Return (X, Y) of the center of cell containing provided text 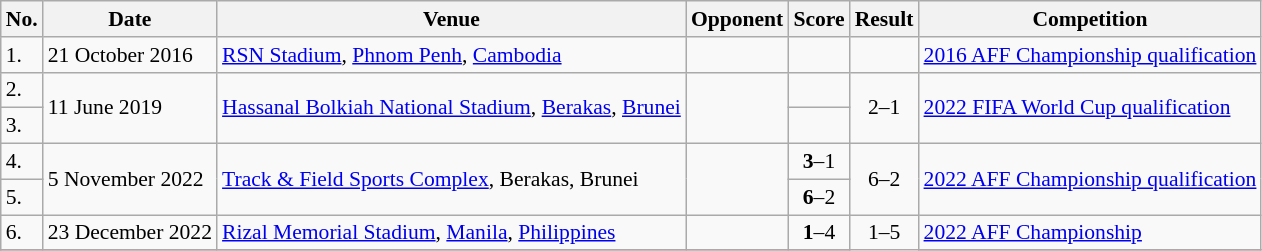
RSN Stadium, Phnom Penh, Cambodia (452, 55)
Score (818, 19)
1–4 (818, 233)
3. (22, 126)
11 June 2019 (130, 108)
No. (22, 19)
Result (884, 19)
1–5 (884, 233)
Track & Field Sports Complex, Berakas, Brunei (452, 180)
5 November 2022 (130, 180)
2022 FIFA World Cup qualification (1090, 108)
4. (22, 162)
2016 AFF Championship qualification (1090, 55)
Hassanal Bolkiah National Stadium, Berakas, Brunei (452, 108)
Opponent (738, 19)
Rizal Memorial Stadium, Manila, Philippines (452, 233)
Competition (1090, 19)
2–1 (884, 108)
2022 AFF Championship (1090, 233)
1. (22, 55)
Venue (452, 19)
6. (22, 233)
23 December 2022 (130, 233)
3–1 (818, 162)
Date (130, 19)
2022 AFF Championship qualification (1090, 180)
2. (22, 90)
5. (22, 197)
21 October 2016 (130, 55)
